Extract the (X, Y) coordinate from the center of the cell holding the provided text.  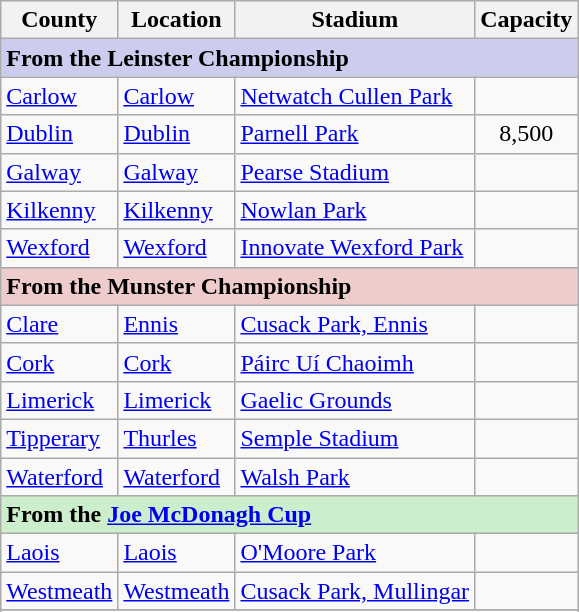
Semple Stadium (355, 438)
Cusack Park, Mullingar (355, 591)
From the Leinster Championship (290, 58)
From the Joe McDonagh Cup (290, 515)
Pearse Stadium (355, 172)
Páirc Uí Chaoimh (355, 362)
County (60, 20)
Location (176, 20)
Netwatch Cullen Park (355, 96)
O'Moore Park (355, 553)
From the Munster Championship (290, 286)
Nowlan Park (355, 210)
8,500 (526, 134)
Capacity (526, 20)
Walsh Park (355, 477)
Cusack Park, Ennis (355, 324)
Parnell Park (355, 134)
Stadium (355, 20)
Tipperary (60, 438)
Innovate Wexford Park (355, 248)
Gaelic Grounds (355, 400)
Thurles (176, 438)
Ennis (176, 324)
Clare (60, 324)
